Return the [X, Y] coordinate for the center point of the cell that contains the specified text.  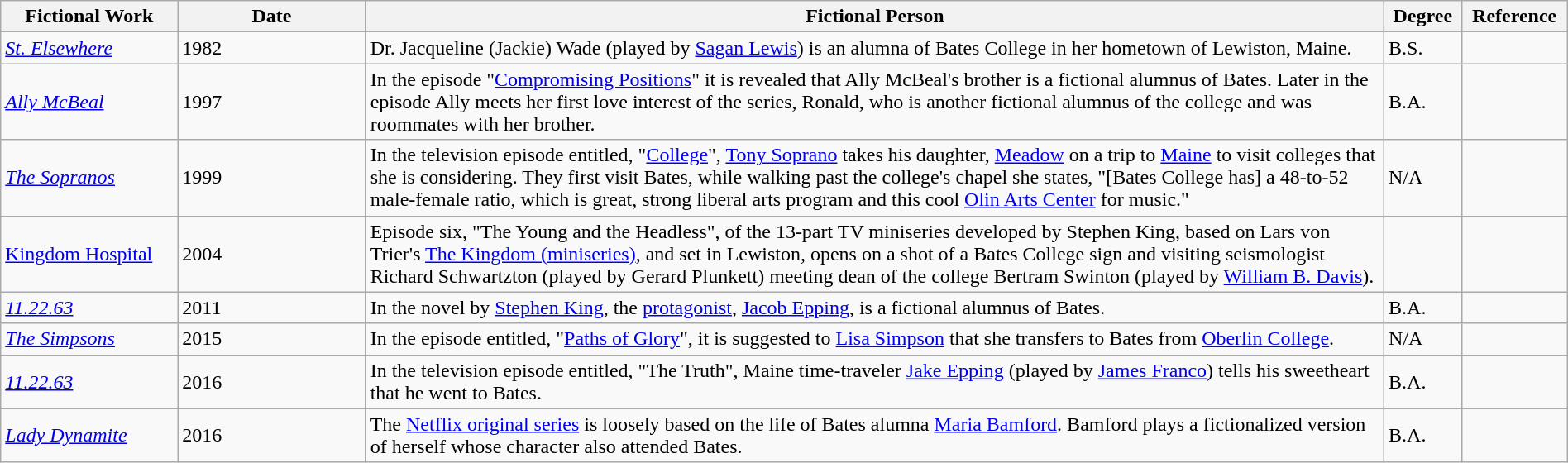
1997 [271, 102]
Fictional Person [875, 17]
Dr. Jacqueline (Jackie) Wade (played by Sagan Lewis) is an alumna of Bates College in her hometown of Lewiston, Maine. [875, 48]
2015 [271, 339]
Reference [1514, 17]
1999 [271, 178]
St. Elsewhere [89, 48]
The Sopranos [89, 178]
2004 [271, 254]
In the novel by Stephen King, the protagonist, Jacob Epping, is a fictional alumnus of Bates. [875, 308]
B.S. [1422, 48]
Fictional Work [89, 17]
The Simpsons [89, 339]
Date [271, 17]
In the television episode entitled, "The Truth", Maine time-traveler Jake Epping (played by James Franco) tells his sweetheart that he went to Bates. [875, 382]
1982 [271, 48]
2011 [271, 308]
Ally McBeal [89, 102]
In the episode entitled, "Paths of Glory", it is suggested to Lisa Simpson that she transfers to Bates from Oberlin College. [875, 339]
Kingdom Hospital [89, 254]
Degree [1422, 17]
Lady Dynamite [89, 435]
